Identify which cell holds the provided text, then report its [X, Y] central coordinate. 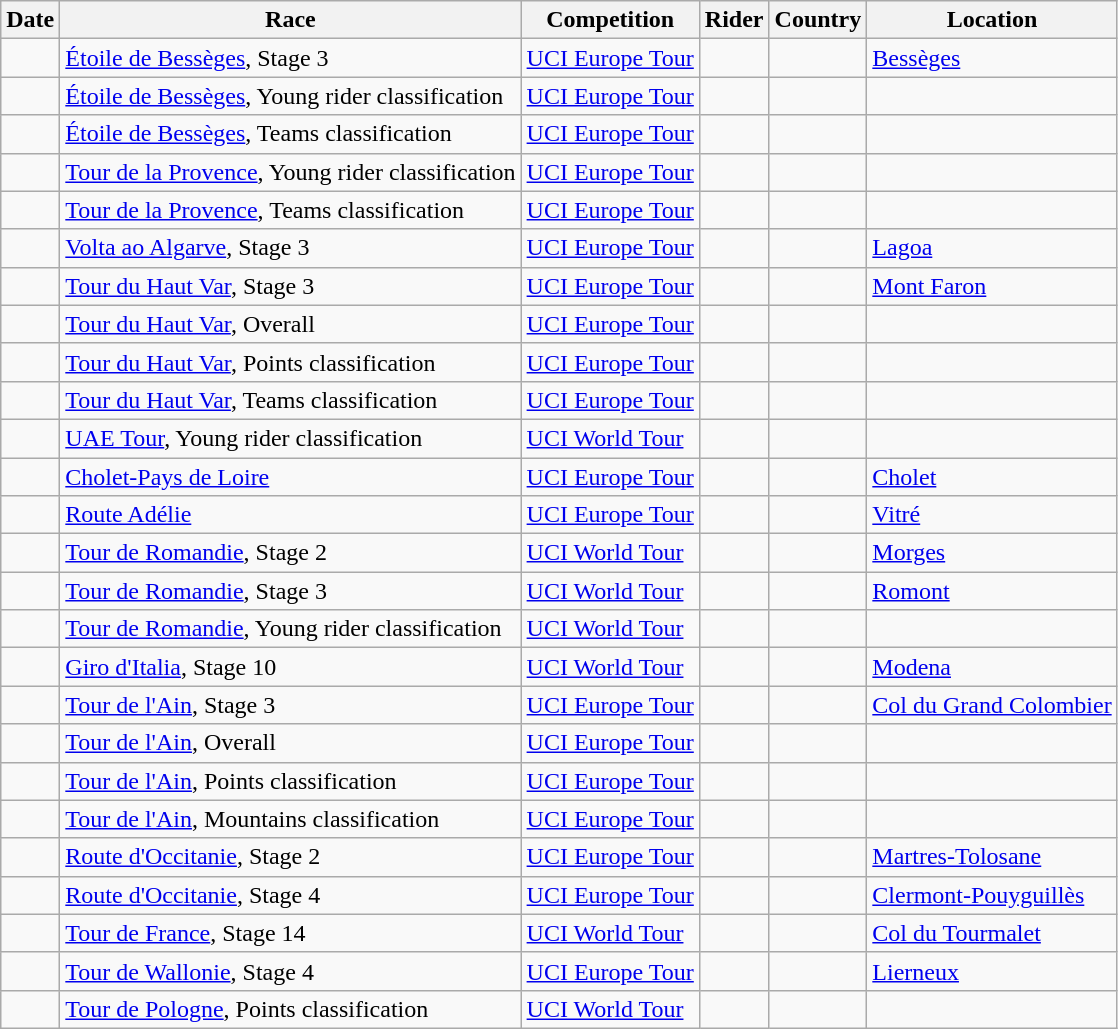
Route Adélie [290, 515]
Tour de Pologne, Points classification [290, 1009]
Tour de Romandie, Young rider classification [290, 629]
Route d'Occitanie, Stage 4 [290, 895]
Étoile de Bessèges, Stage 3 [290, 58]
Étoile de Bessèges, Teams classification [290, 134]
Tour de Romandie, Stage 3 [290, 591]
Tour de la Provence, Teams classification [290, 210]
Country [818, 20]
Morges [992, 553]
Lagoa [992, 248]
Race [290, 20]
Martres-Tolosane [992, 857]
Col du Tourmalet [992, 933]
Location [992, 20]
Étoile de Bessèges, Young rider classification [290, 96]
Vitré [992, 515]
Tour du Haut Var, Overall [290, 324]
Competition [610, 20]
Volta ao Algarve, Stage 3 [290, 248]
Romont [992, 591]
Route d'Occitanie, Stage 2 [290, 857]
Tour de la Provence, Young rider classification [290, 172]
Col du Grand Colombier [992, 705]
Modena [992, 667]
Cholet-Pays de Loire [290, 477]
Tour du Haut Var, Points classification [290, 362]
Tour de l'Ain, Points classification [290, 781]
Bessèges [992, 58]
Tour de Romandie, Stage 2 [290, 553]
Tour de France, Stage 14 [290, 933]
Tour de l'Ain, Mountains classification [290, 819]
UAE Tour, Young rider classification [290, 438]
Lierneux [992, 971]
Tour de Wallonie, Stage 4 [290, 971]
Mont Faron [992, 286]
Tour du Haut Var, Stage 3 [290, 286]
Tour de l'Ain, Stage 3 [290, 705]
Rider [734, 20]
Cholet [992, 477]
Tour du Haut Var, Teams classification [290, 400]
Tour de l'Ain, Overall [290, 743]
Date [30, 20]
Clermont-Pouyguillès [992, 895]
Giro d'Italia, Stage 10 [290, 667]
